Provide the [X, Y] coordinate of the cell's center where the given text is located.  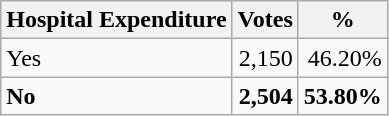
No [116, 96]
Yes [116, 58]
53.80% [342, 96]
Hospital Expenditure [116, 20]
46.20% [342, 58]
% [342, 20]
Votes [265, 20]
2,150 [265, 58]
2,504 [265, 96]
